Locate the cell with the specified text and output its (x, y) center coordinate. 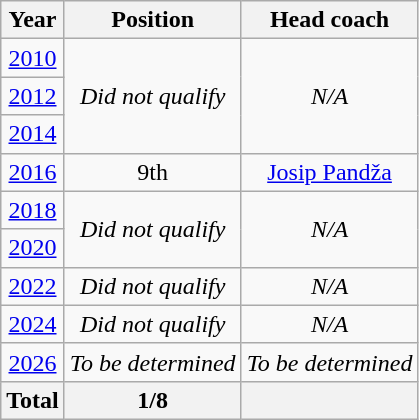
Josip Pandža (330, 172)
2010 (33, 58)
Year (33, 20)
2024 (33, 324)
1/8 (152, 400)
Position (152, 20)
9th (152, 172)
Total (33, 400)
2016 (33, 172)
2026 (33, 362)
2014 (33, 134)
2012 (33, 96)
2018 (33, 210)
Head coach (330, 20)
2022 (33, 286)
2020 (33, 248)
